Output the [X, Y] coordinate of the center of the cell containing the given text.  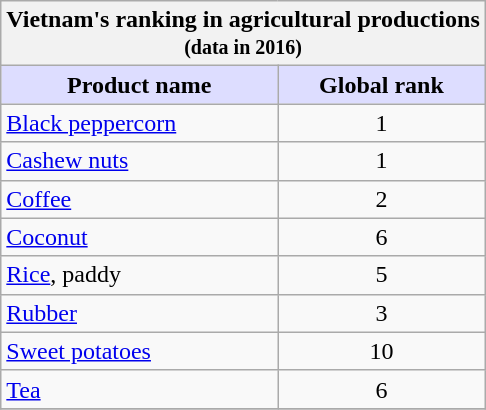
Coconut [140, 237]
Black peppercorn [140, 123]
Coffee [140, 199]
Sweet potatoes [140, 351]
Rubber [140, 313]
10 [382, 351]
5 [382, 275]
Vietnam's ranking in agricultural productions(data in 2016) [243, 34]
Tea [140, 389]
Cashew nuts [140, 161]
Rice, paddy [140, 275]
Product name [140, 85]
3 [382, 313]
Global rank [382, 85]
2 [382, 199]
